For the text-containing cell, return its midpoint in (X, Y) coordinate format. 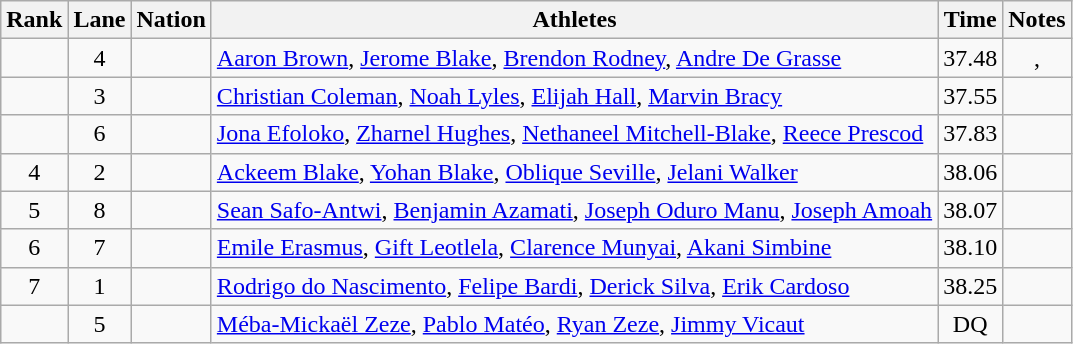
Rank (34, 20)
8 (100, 210)
37.55 (970, 96)
Ackeem Blake, Yohan Blake, Oblique Seville, Jelani Walker (574, 172)
Notes (1037, 20)
38.07 (970, 210)
Christian Coleman, Noah Lyles, Elijah Hall, Marvin Bracy (574, 96)
Lane (100, 20)
3 (100, 96)
Emile Erasmus, Gift Leotlela, Clarence Munyai, Akani Simbine (574, 248)
Athletes (574, 20)
, (1037, 58)
37.83 (970, 134)
1 (100, 286)
Time (970, 20)
Sean Safo-Antwi, Benjamin Azamati, Joseph Oduro Manu, Joseph Amoah (574, 210)
Rodrigo do Nascimento, Felipe Bardi, Derick Silva, Erik Cardoso (574, 286)
37.48 (970, 58)
DQ (970, 324)
Aaron Brown, Jerome Blake, Brendon Rodney, Andre De Grasse (574, 58)
Nation (171, 20)
38.10 (970, 248)
38.06 (970, 172)
Jona Efoloko, Zharnel Hughes, Nethaneel Mitchell-Blake, Reece Prescod (574, 134)
2 (100, 172)
Méba-Mickaël Zeze, Pablo Matéo, Ryan Zeze, Jimmy Vicaut (574, 324)
38.25 (970, 286)
